Find where the given text appears and provide that cell's center as [X, Y] coordinate. 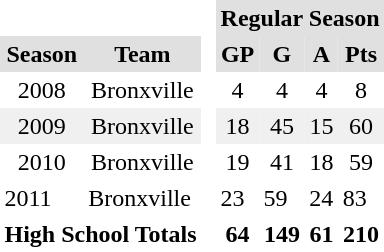
Pts [361, 54]
GP [238, 54]
A [322, 54]
High School Totals [100, 234]
2011 [42, 198]
64 [238, 234]
15 [322, 126]
Regular Season [300, 18]
45 [282, 126]
210 [361, 234]
41 [282, 162]
2008 [42, 90]
83 [361, 198]
149 [282, 234]
61 [322, 234]
2010 [42, 162]
G [282, 54]
19 [238, 162]
23 [238, 198]
Team [142, 54]
Season [42, 54]
24 [322, 198]
60 [361, 126]
8 [361, 90]
2009 [42, 126]
